Identify which cell holds the provided text, then report its [X, Y] central coordinate. 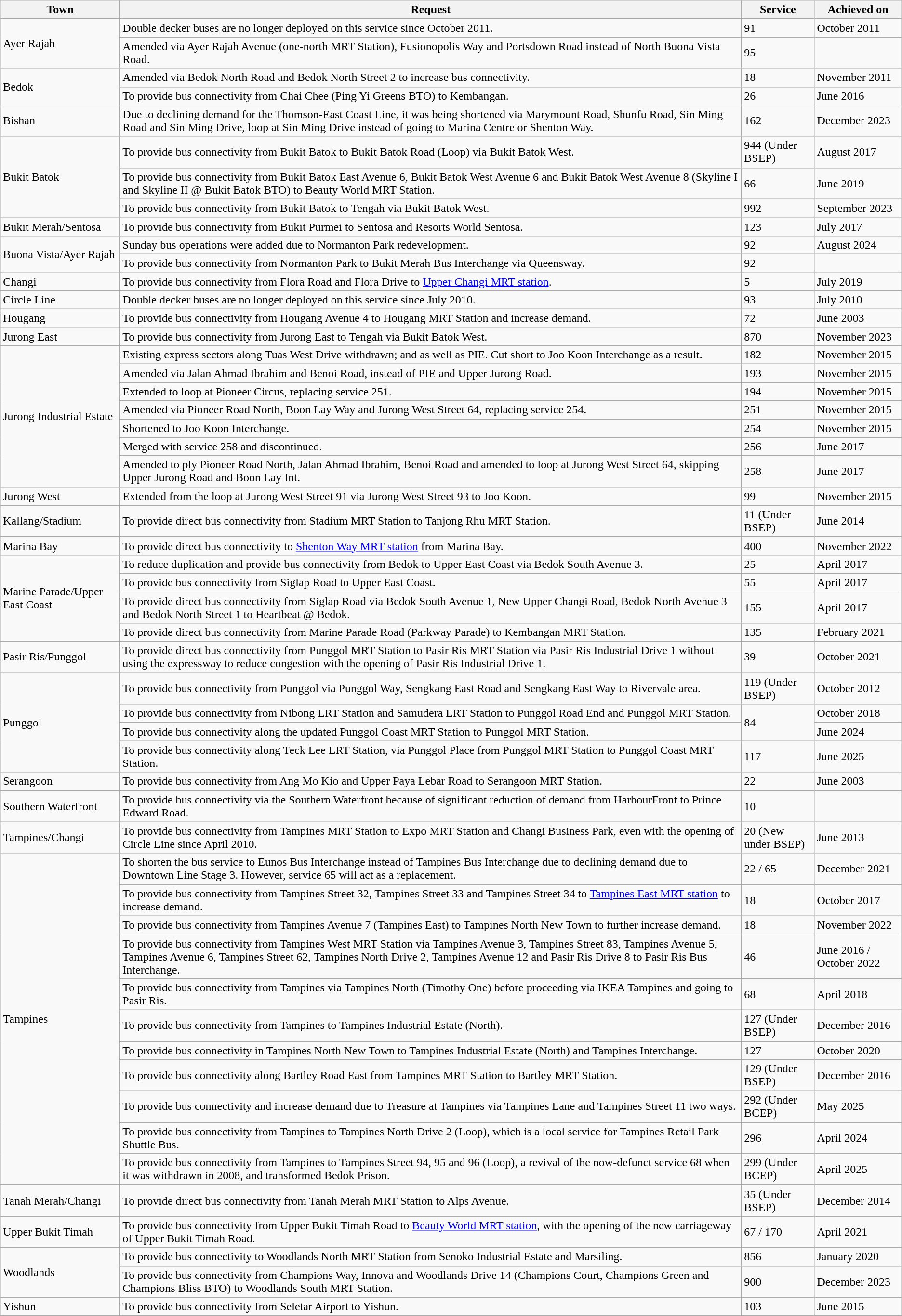
To provide bus connectivity to Woodlands North MRT Station from Senoko Industrial Estate and Marsiling. [431, 1257]
To provide bus connectivity from Bukit Batok to Tengah via Bukit Batok West. [431, 208]
To provide bus connectivity from Siglap Road to Upper East Coast. [431, 582]
To provide direct bus connectivity from Stadium MRT Station to Tanjong Rhu MRT Station. [431, 521]
Woodlands [60, 1273]
Ayer Rajah [60, 43]
To provide bus connectivity from Tampines to Tampines North Drive 2 (Loop), which is a local service for Tampines Retail Park Shuttle Bus. [431, 1138]
296 [778, 1138]
Merged with service 258 and discontinued. [431, 447]
292 (Under BCEP) [778, 1107]
October 2018 [858, 713]
To provide bus connectivity via the Southern Waterfront because of significant reduction of demand from HarbourFront to Prince Edward Road. [431, 806]
Achieved on [858, 10]
99 [778, 496]
To provide bus connectivity from Hougang Avenue 4 to Hougang MRT Station and increase demand. [431, 318]
To provide bus connectivity from Tampines Street 32, Tampines Street 33 and Tampines Street 34 to Tampines East MRT station to increase demand. [431, 900]
June 2013 [858, 837]
To provide bus connectivity from Ang Mo Kio and Upper Paya Lebar Road to Serangoon MRT Station. [431, 781]
Kallang/Stadium [60, 521]
Hougang [60, 318]
162 [778, 120]
Sunday bus operations were added due to Normanton Park redevelopment. [431, 245]
251 [778, 410]
Jurong Industrial Estate [60, 416]
To provide direct bus connectivity from Tanah Merah MRT Station to Alps Avenue. [431, 1200]
January 2020 [858, 1257]
Circle Line [60, 300]
February 2021 [858, 632]
84 [778, 723]
Bedok [60, 87]
April 2018 [858, 994]
67 / 170 [778, 1232]
Request [431, 10]
11 (Under BSEP) [778, 521]
26 [778, 96]
127 [778, 1051]
Double decker buses are no longer deployed on this service since October 2011. [431, 28]
944 (Under BSEP) [778, 152]
95 [778, 53]
Tanah Merah/Changi [60, 1200]
July 2010 [858, 300]
25 [778, 564]
September 2023 [858, 208]
June 2015 [858, 1306]
Punggol [60, 723]
Serangoon [60, 781]
Marine Parade/Upper East Coast [60, 598]
Buona Vista/Ayer Rajah [60, 254]
Amended via Ayer Rajah Avenue (one-north MRT Station), Fusionopolis Way and Portsdown Road instead of North Buona Vista Road. [431, 53]
Existing express sectors along Tuas West Drive withdrawn; and as well as PIE. Cut short to Joo Koon Interchange as a result. [431, 355]
Extended from the loop at Jurong West Street 91 via Jurong West Street 93 to Joo Koon. [431, 496]
July 2019 [858, 282]
299 (Under BCEP) [778, 1170]
Bukit Batok [60, 177]
June 2016 / October 2022 [858, 956]
72 [778, 318]
193 [778, 373]
May 2025 [858, 1107]
117 [778, 756]
127 (Under BSEP) [778, 1025]
Southern Waterfront [60, 806]
December 2014 [858, 1200]
To provide bus connectivity from Seletar Airport to Yishun. [431, 1306]
October 2011 [858, 28]
Double decker buses are no longer deployed on this service since July 2010. [431, 300]
258 [778, 471]
155 [778, 607]
August 2024 [858, 245]
To provide bus connectivity from Bukit Purmei to Sentosa and Resorts World Sentosa. [431, 226]
129 (Under BSEP) [778, 1075]
Bishan [60, 120]
Extended to loop at Pioneer Circus, replacing service 251. [431, 392]
To provide bus connectivity along the updated Punggol Coast MRT Station to Punggol MRT Station. [431, 732]
December 2021 [858, 869]
November 2011 [858, 78]
900 [778, 1281]
June 2019 [858, 183]
68 [778, 994]
Tampines [60, 1019]
April 2024 [858, 1138]
June 2016 [858, 96]
April 2025 [858, 1170]
35 (Under BSEP) [778, 1200]
Shortened to Joo Koon Interchange. [431, 428]
To provide bus connectivity from Bukit Batok to Bukit Batok Road (Loop) via Bukit Batok West. [431, 152]
Tampines/Changi [60, 837]
992 [778, 208]
46 [778, 956]
66 [778, 183]
55 [778, 582]
Jurong East [60, 337]
103 [778, 1306]
Service [778, 10]
October 2020 [858, 1051]
5 [778, 282]
To provide bus connectivity from Tampines Avenue 7 (Tampines East) to Tampines North New Town to further increase demand. [431, 925]
April 2021 [858, 1232]
Amended via Jalan Ahmad Ibrahim and Benoi Road, instead of PIE and Upper Jurong Road. [431, 373]
20 (New under BSEP) [778, 837]
June 2024 [858, 732]
182 [778, 355]
Jurong West [60, 496]
To provide direct bus connectivity from Marine Parade Road (Parkway Parade) to Kembangan MRT Station. [431, 632]
Yishun [60, 1306]
July 2017 [858, 226]
To provide direct bus connectivity to Shenton Way MRT station from Marina Bay. [431, 546]
400 [778, 546]
To provide bus connectivity from Normanton Park to Bukit Merah Bus Interchange via Queensway. [431, 263]
254 [778, 428]
June 2014 [858, 521]
To provide bus connectivity along Teck Lee LRT Station, via Punggol Place from Punggol MRT Station to Punggol Coast MRT Station. [431, 756]
Town [60, 10]
To reduce duplication and provide bus connectivity from Bedok to Upper East Coast via Bedok South Avenue 3. [431, 564]
August 2017 [858, 152]
To provide bus connectivity along Bartley Road East from Tampines MRT Station to Bartley MRT Station. [431, 1075]
870 [778, 337]
To provide bus connectivity from Tampines via Tampines North (Timothy One) before proceeding via IKEA Tampines and going to Pasir Ris. [431, 994]
Changi [60, 282]
Amended via Bedok North Road and Bedok North Street 2 to increase bus connectivity. [431, 78]
256 [778, 447]
Upper Bukit Timah [60, 1232]
To provide bus connectivity in Tampines North New Town to Tampines Industrial Estate (North) and Tampines Interchange. [431, 1051]
To provide bus connectivity from Flora Road and Flora Drive to Upper Changi MRT station. [431, 282]
39 [778, 657]
194 [778, 392]
November 2023 [858, 337]
22 / 65 [778, 869]
Pasir Ris/Punggol [60, 657]
119 (Under BSEP) [778, 689]
October 2017 [858, 900]
To provide bus connectivity from Jurong East to Tengah via Bukit Batok West. [431, 337]
To provide bus connectivity and increase demand due to Treasure at Tampines via Tampines Lane and Tampines Street 11 two ways. [431, 1107]
22 [778, 781]
October 2021 [858, 657]
To provide bus connectivity from Chai Chee (Ping Yi Greens BTO) to Kembangan. [431, 96]
93 [778, 300]
June 2025 [858, 756]
91 [778, 28]
October 2012 [858, 689]
10 [778, 806]
Amended via Pioneer Road North, Boon Lay Way and Jurong West Street 64, replacing service 254. [431, 410]
To provide bus connectivity from Nibong LRT Station and Samudera LRT Station to Punggol Road End and Punggol MRT Station. [431, 713]
123 [778, 226]
135 [778, 632]
Bukit Merah/Sentosa [60, 226]
Marina Bay [60, 546]
To provide bus connectivity from Tampines to Tampines Industrial Estate (North). [431, 1025]
856 [778, 1257]
To provide bus connectivity from Punggol via Punggol Way, Sengkang East Road and Sengkang East Way to Rivervale area. [431, 689]
